Capture the cell that displays the provided text and extract its (x, y) central coordinate. 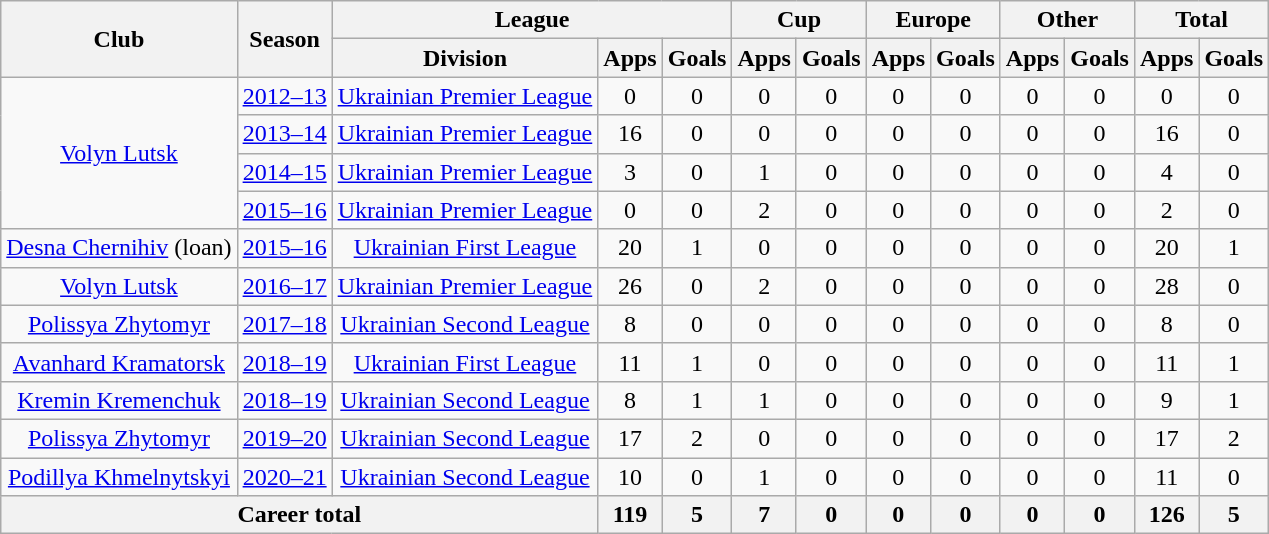
9 (1166, 400)
Kremin Kremenchuk (119, 400)
League (532, 20)
119 (630, 515)
126 (1166, 515)
Season (284, 39)
3 (630, 172)
2019–20 (284, 438)
Division (465, 58)
Avanhard Kramatorsk (119, 362)
Cup (799, 20)
Club (119, 39)
2017–18 (284, 324)
2013–14 (284, 134)
Desna Chernihiv (loan) (119, 248)
2014–15 (284, 172)
2016–17 (284, 286)
Europe (933, 20)
26 (630, 286)
28 (1166, 286)
Podillya Khmelnytskyi (119, 477)
Career total (300, 515)
Total (1201, 20)
2012–13 (284, 96)
7 (764, 515)
Other (1067, 20)
10 (630, 477)
2020–21 (284, 477)
4 (1166, 172)
